Return [x, y] of the center of cell containing provided text 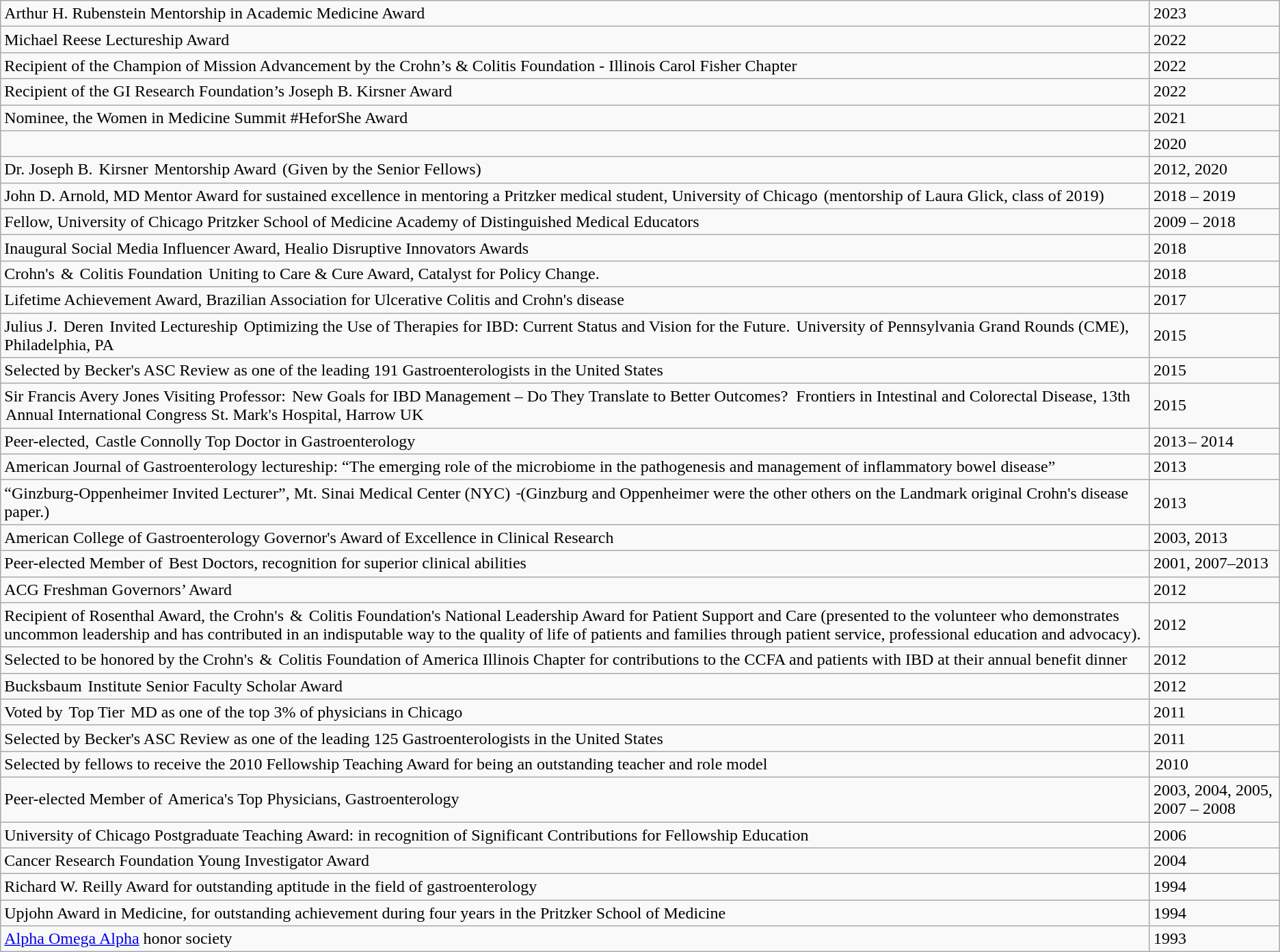
Peer-elected Member of America's Top Physicians, Gastroenterology [576, 799]
Recipient of the Champion of Mission Advancement by the Crohn’s & Colitis Foundation - Illinois Carol Fisher Chapter [576, 66]
ACG Freshman Governors’ Award [576, 590]
2018 – 2019 [1214, 196]
Richard W. Reilly Award for outstanding aptitude in the field of gastroenterology [576, 887]
2012, 2020 [1214, 170]
2021 [1214, 118]
Recipient of the GI Research Foundation’s Joseph B. Kirsner Award [576, 92]
Voted by Top Tier MD as one of the top 3% of physicians in Chicago [576, 712]
Selected by Becker's ASC Review as one of the leading 125 Gastroenterologists in the United States [576, 738]
2003, 2004, 2005, 2007 – 2008 [1214, 799]
Crohn's & Colitis Foundation Uniting to Care & Cure Award, Catalyst for Policy Change. [576, 274]
2004 [1214, 861]
2023 [1214, 14]
2003, 2013 [1214, 538]
Nominee, the Women in Medicine Summit #HeforShe Award [576, 118]
1993 [1214, 939]
Bucksbaum Institute Senior Faculty Scholar Award [576, 686]
2010 [1214, 764]
Peer-elected, Castle Connolly Top Doctor in Gastroenterology [576, 441]
Dr. Joseph B. Kirsner Mentorship Award (Given by the Senior Fellows) [576, 170]
Alpha Omega Alpha honor society [576, 939]
University of Chicago Postgraduate Teaching Award: in recognition of Significant Contributions for Fellowship Education [576, 835]
2006 [1214, 835]
Selected by fellows to receive the 2010 Fellowship Teaching Award for being an outstanding teacher and role model [576, 764]
Selected by Becker's ASC Review as one of the leading 191 Gastroenterologists in the United States [576, 371]
Cancer Research Foundation Young Investigator Award [576, 861]
2001, 2007–2013 [1214, 564]
Inaugural Social Media Influencer Award, Healio Disruptive Innovators Awards [576, 248]
Arthur H. Rubenstein Mentorship in Academic Medicine Award [576, 14]
Fellow, University of Chicago Pritzker School of Medicine Academy of Distinguished Medical Educators [576, 222]
Lifetime Achievement Award, Brazilian Association for Ulcerative Colitis and Crohn's disease [576, 300]
Peer-elected Member of Best Doctors, recognition for superior clinical abilities [576, 564]
American College of Gastroenterology Governor's Award of Excellence in Clinical Research [576, 538]
2017 [1214, 300]
2020 [1214, 144]
2013 – 2014 [1214, 441]
Upjohn Award in Medicine, for outstanding achievement during four years in the Pritzker School of Medicine [576, 913]
Michael Reese Lectureship Award [576, 40]
2009 – 2018 [1214, 222]
